Determine the (x, y) coordinate at the center of the cell enclosing the given text.  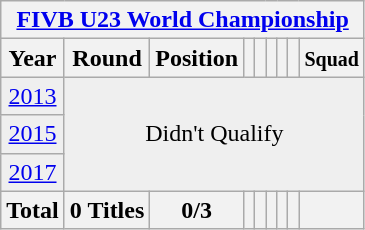
Year (33, 58)
2013 (33, 96)
Squad (332, 58)
FIVB U23 World Championship (183, 20)
0/3 (197, 210)
Total (33, 210)
2017 (33, 172)
Didn't Qualify (214, 134)
Position (197, 58)
0 Titles (107, 210)
2015 (33, 134)
Round (107, 58)
